Identify which cell holds the provided text, then report its [X, Y] central coordinate. 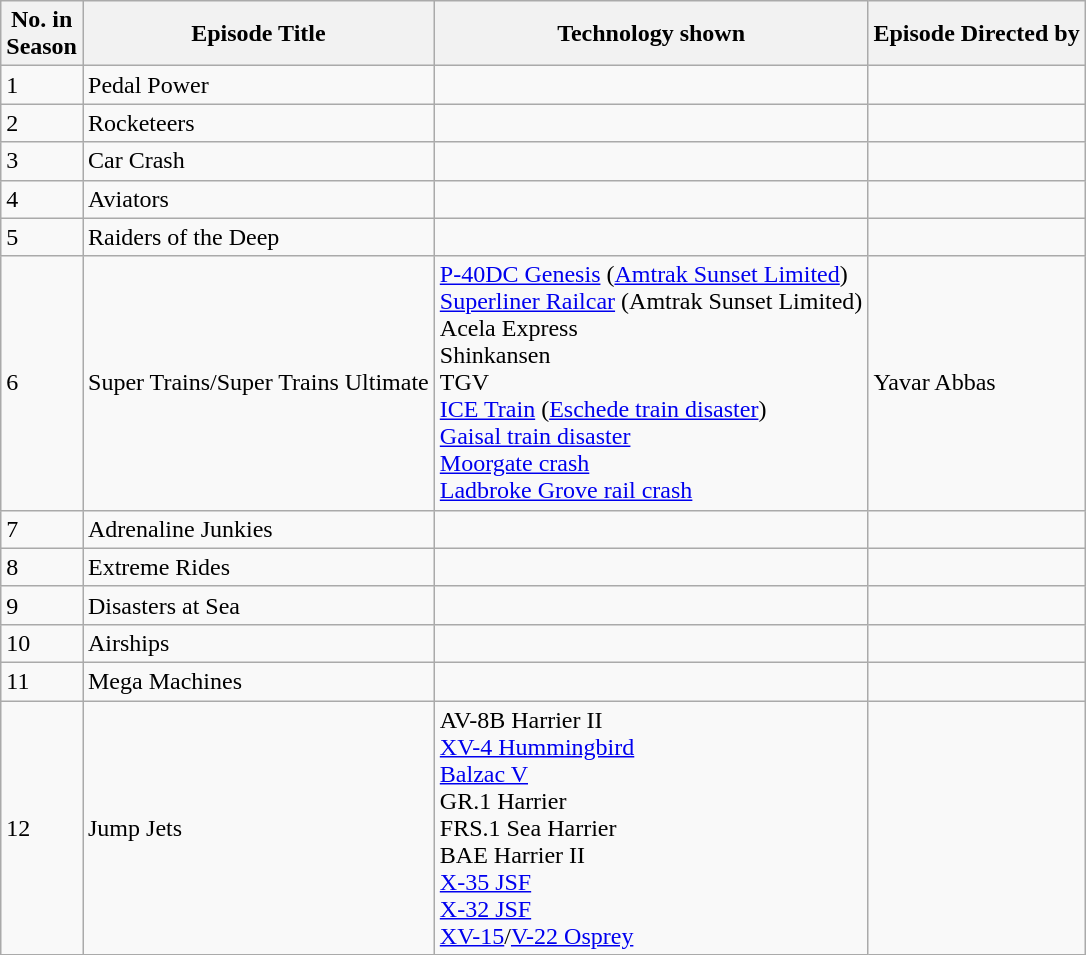
9 [42, 605]
Disasters at Sea [258, 605]
Airships [258, 643]
3 [42, 161]
12 [42, 827]
Yavar Abbas [976, 383]
Adrenaline Junkies [258, 529]
Rocketeers [258, 123]
6 [42, 383]
Mega Machines [258, 681]
Episode Directed by [976, 34]
5 [42, 237]
4 [42, 199]
AV-8B Harrier IIXV-4 HummingbirdBalzac VGR.1 HarrierFRS.1 Sea HarrierBAE Harrier IIX-35 JSFX-32 JSFXV-15/V-22 Osprey [651, 827]
Technology shown [651, 34]
Pedal Power [258, 85]
Extreme Rides [258, 567]
1 [42, 85]
No. inSeason [42, 34]
10 [42, 643]
Aviators [258, 199]
11 [42, 681]
Super Trains/Super Trains Ultimate [258, 383]
Jump Jets [258, 827]
Car Crash [258, 161]
Episode Title [258, 34]
Raiders of the Deep [258, 237]
2 [42, 123]
7 [42, 529]
8 [42, 567]
